Return (x, y) of the center of cell containing provided text 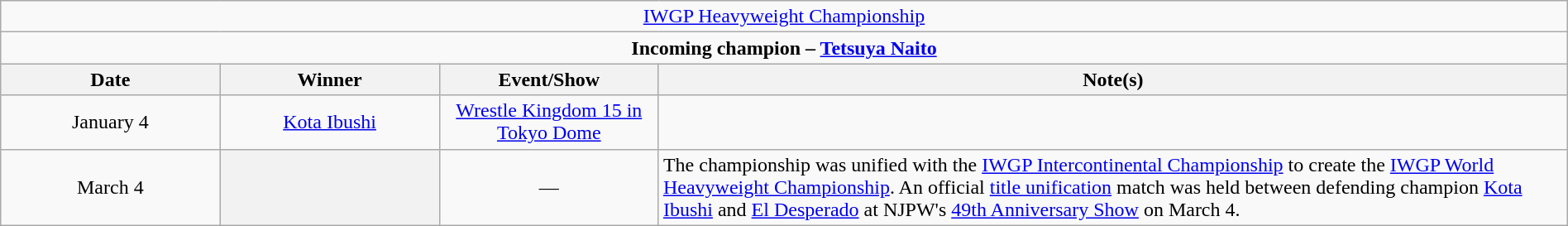
January 4 (111, 123)
Wrestle Kingdom 15 in Tokyo Dome (549, 123)
Kota Ibushi (329, 123)
Incoming champion – Tetsuya Naito (784, 48)
March 4 (111, 187)
— (549, 187)
Note(s) (1113, 79)
Event/Show (549, 79)
IWGP Heavyweight Championship (784, 17)
Winner (329, 79)
Date (111, 79)
